Find where the given text appears and provide that cell's center as [X, Y] coordinate. 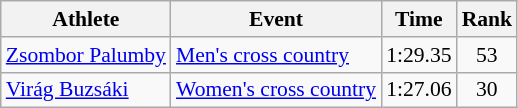
Rank [488, 19]
1:29.35 [418, 55]
30 [488, 90]
Zsombor Palumby [86, 55]
Athlete [86, 19]
Time [418, 19]
1:27.06 [418, 90]
Women's cross country [276, 90]
Men's cross country [276, 55]
53 [488, 55]
Virág Buzsáki [86, 90]
Event [276, 19]
